Return (x, y) of the center of cell containing provided text 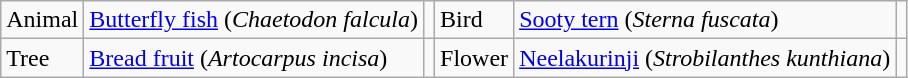
Neelakurinji (Strobilanthes kunthiana) (705, 58)
Flower (474, 58)
Sooty tern (Sterna fuscata) (705, 20)
Animal (42, 20)
Bread fruit (Artocarpus incisa) (254, 58)
Tree (42, 58)
Bird (474, 20)
Butterfly fish (Chaetodon falcula) (254, 20)
